Scan for the cell matching the given text and deliver its [x, y] coordinate at center. 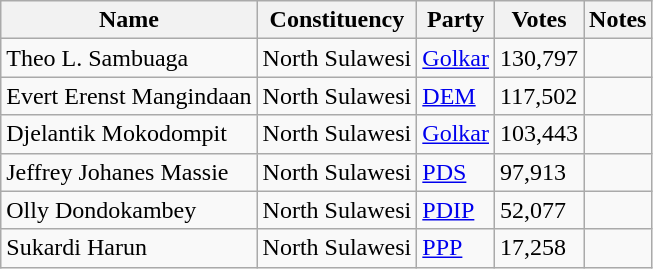
Votes [540, 20]
PDS [456, 172]
Constituency [337, 20]
117,502 [540, 96]
130,797 [540, 58]
Name [129, 20]
DEM [456, 96]
17,258 [540, 248]
103,443 [540, 134]
Evert Erenst Mangindaan [129, 96]
52,077 [540, 210]
Jeffrey Johanes Massie [129, 172]
Theo L. Sambuaga [129, 58]
PPP [456, 248]
PDIP [456, 210]
Notes [618, 20]
Party [456, 20]
Djelantik Mokodompit [129, 134]
97,913 [540, 172]
Olly Dondokambey [129, 210]
Sukardi Harun [129, 248]
